Extract the (X, Y) coordinate from the center of the cell holding the provided text.  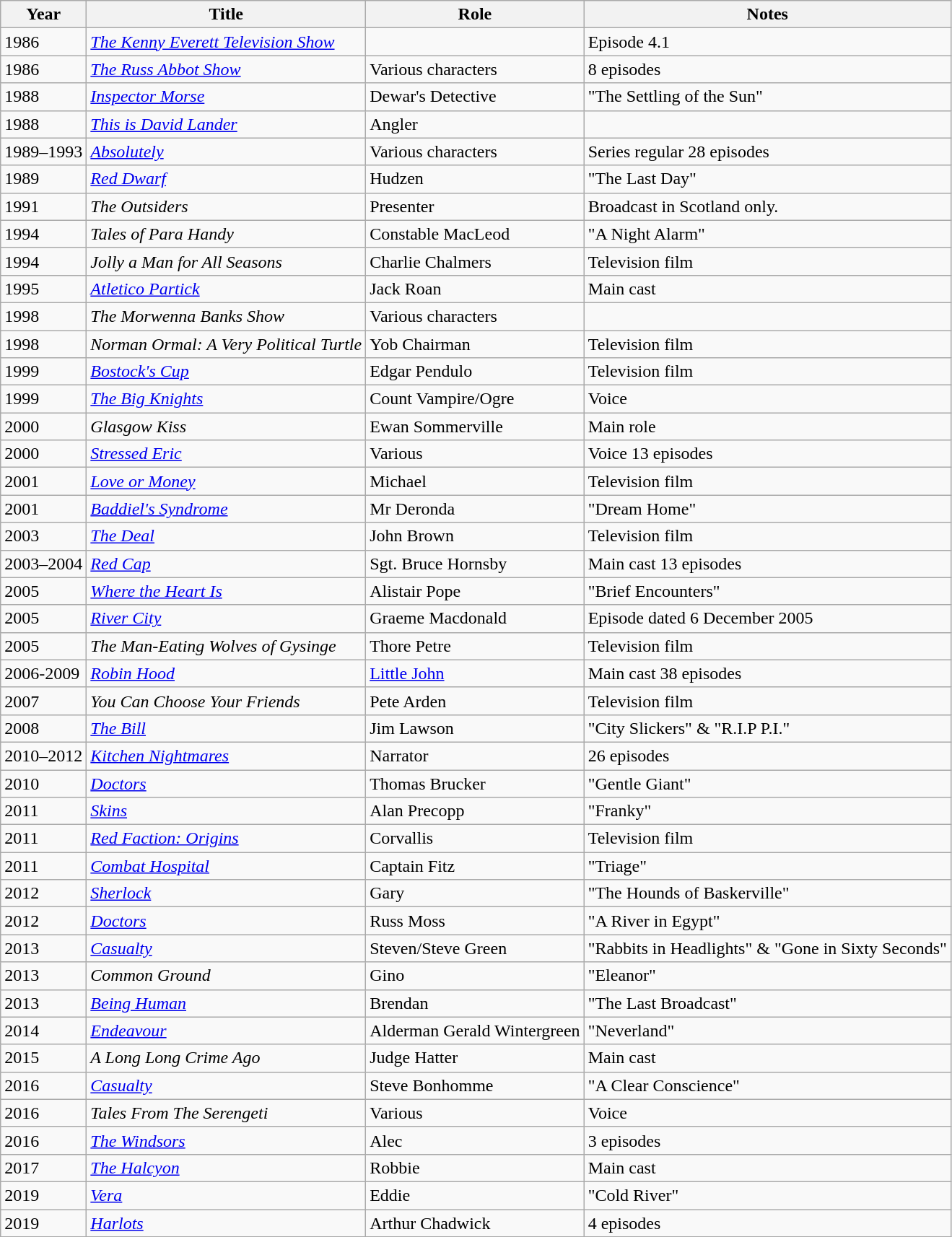
"Gentle Giant" (767, 783)
Broadcast in Scotland only. (767, 206)
Steven/Steve Green (475, 948)
Thore Petre (475, 646)
Norman Ormal: A Very Political Turtle (227, 344)
Title (227, 14)
River City (227, 618)
Eddie (475, 1195)
Robbie (475, 1168)
John Brown (475, 536)
"Brief Encounters" (767, 591)
1989–1993 (43, 152)
Russ Moss (475, 921)
Stressed Eric (227, 454)
Yob Chairman (475, 344)
Steve Bonhomme (475, 1085)
Main cast 38 episodes (767, 673)
2015 (43, 1058)
This is David Lander (227, 124)
4 episodes (767, 1223)
The Outsiders (227, 206)
Jim Lawson (475, 728)
Glasgow Kiss (227, 427)
Tales of Para Handy (227, 234)
"Cold River" (767, 1195)
Being Human (227, 1003)
Alec (475, 1140)
Gary (475, 893)
Where the Heart Is (227, 591)
The Big Knights (227, 399)
"A Night Alarm" (767, 234)
"The Settling of the Sun" (767, 97)
Love or Money (227, 481)
Mr Deronda (475, 509)
3 episodes (767, 1140)
Arthur Chadwick (475, 1223)
Notes (767, 14)
Episode 4.1 (767, 42)
"Eleanor" (767, 976)
2010–2012 (43, 756)
Endeavour (227, 1031)
Alan Precopp (475, 811)
Jolly a Man for All Seasons (227, 261)
2003–2004 (43, 564)
Brendan (475, 1003)
Red Cap (227, 564)
The Bill (227, 728)
"Rabbits in Headlights" & "Gone in Sixty Seconds" (767, 948)
2010 (43, 783)
Series regular 28 episodes (767, 152)
"The Last Broadcast" (767, 1003)
"Dream Home" (767, 509)
Thomas Brucker (475, 783)
Jack Roan (475, 289)
Pete Arden (475, 701)
You Can Choose Your Friends (227, 701)
Skins (227, 811)
"City Slickers" & "R.I.P P.I." (767, 728)
Dewar's Detective (475, 97)
Bostock's Cup (227, 372)
"Triage" (767, 866)
2017 (43, 1168)
Gino (475, 976)
Vera (227, 1195)
Red Dwarf (227, 179)
Sgt. Bruce Hornsby (475, 564)
Presenter (475, 206)
26 episodes (767, 756)
The Man-Eating Wolves of Gysinge (227, 646)
Inspector Morse (227, 97)
Harlots (227, 1223)
Kitchen Nightmares (227, 756)
Year (43, 14)
The Windsors (227, 1140)
Main role (767, 427)
Alderman Gerald Wintergreen (475, 1031)
8 episodes (767, 69)
Hudzen (475, 179)
Ewan Sommerville (475, 427)
Red Faction: Origins (227, 839)
The Kenny Everett Television Show (227, 42)
Judge Hatter (475, 1058)
Voice 13 episodes (767, 454)
Tales From The Serengeti (227, 1113)
Corvallis (475, 839)
Constable MacLeod (475, 234)
Main cast 13 episodes (767, 564)
A Long Long Crime Ago (227, 1058)
Robin Hood (227, 673)
Graeme Macdonald (475, 618)
2014 (43, 1031)
Little John (475, 673)
Narrator (475, 756)
1991 (43, 206)
Common Ground (227, 976)
"Franky" (767, 811)
Sherlock (227, 893)
The Deal (227, 536)
2006-2009 (43, 673)
2007 (43, 701)
Michael (475, 481)
Captain Fitz (475, 866)
The Morwenna Banks Show (227, 316)
"Neverland" (767, 1031)
1995 (43, 289)
1989 (43, 179)
Angler (475, 124)
Combat Hospital (227, 866)
Absolutely (227, 152)
"The Hounds of Baskerville" (767, 893)
Role (475, 14)
Baddiel's Syndrome (227, 509)
The Russ Abbot Show (227, 69)
Count Vampire/Ogre (475, 399)
Charlie Chalmers (475, 261)
2008 (43, 728)
"The Last Day" (767, 179)
Alistair Pope (475, 591)
Edgar Pendulo (475, 372)
The Halcyon (227, 1168)
2003 (43, 536)
"A River in Egypt" (767, 921)
Atletico Partick (227, 289)
"A Clear Conscience" (767, 1085)
Episode dated 6 December 2005 (767, 618)
